Return (x, y) of the center of cell containing provided text 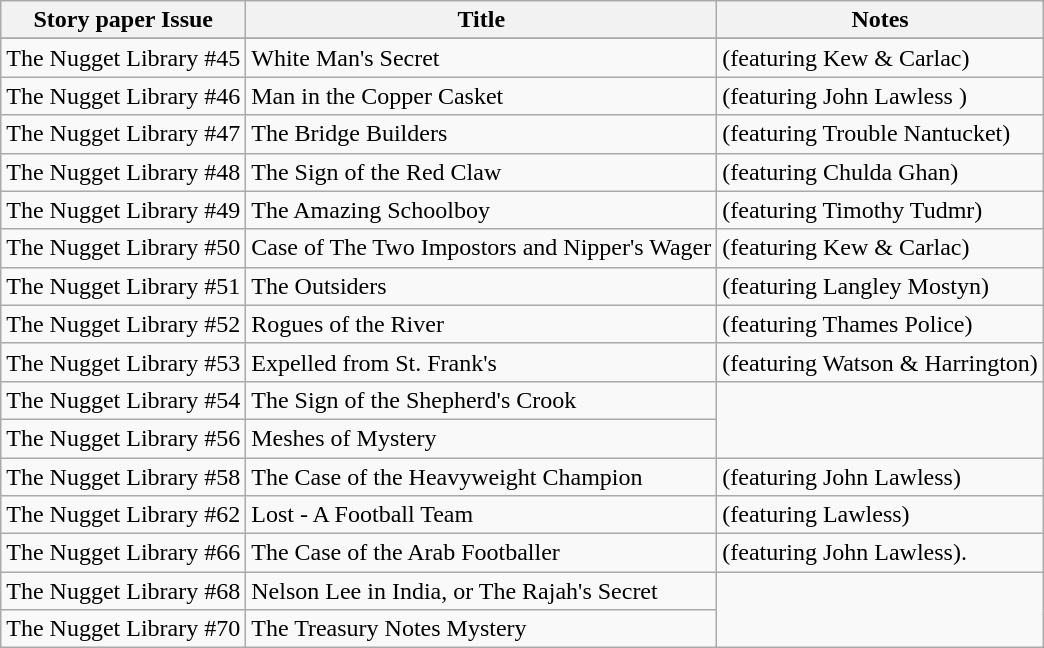
(featuring John Lawless ) (880, 96)
(featuring Trouble Nantucket) (880, 134)
The Case of the Heavyweight Champion (482, 477)
The Nugget Library #52 (124, 324)
(featuring Thames Police) (880, 324)
The Nugget Library #53 (124, 362)
The Nugget Library #58 (124, 477)
The Bridge Builders (482, 134)
The Nugget Library #56 (124, 438)
Rogues of the River (482, 324)
The Case of the Arab Footballer (482, 553)
Expelled from St. Frank's (482, 362)
Case of The Two Impostors and Nipper's Wager (482, 248)
Nelson Lee in India, or The Rajah's Secret (482, 591)
(featuring Chulda Ghan) (880, 172)
White Man's Secret (482, 58)
The Sign of the Red Claw (482, 172)
The Nugget Library #49 (124, 210)
(featuring Langley Mostyn) (880, 286)
The Nugget Library #54 (124, 400)
The Nugget Library #47 (124, 134)
The Treasury Notes Mystery (482, 629)
The Nugget Library #45 (124, 58)
The Amazing Schoolboy (482, 210)
(featuring Watson & Harrington) (880, 362)
The Nugget Library #46 (124, 96)
(featuring John Lawless) (880, 477)
The Nugget Library #68 (124, 591)
Title (482, 20)
The Outsiders (482, 286)
Story paper Issue (124, 20)
(featuring John Lawless). (880, 553)
The Sign of the Shepherd's Crook (482, 400)
Meshes of Mystery (482, 438)
The Nugget Library #62 (124, 515)
Notes (880, 20)
The Nugget Library #51 (124, 286)
The Nugget Library #70 (124, 629)
The Nugget Library #48 (124, 172)
(featuring Lawless) (880, 515)
Lost - A Football Team (482, 515)
(featuring Timothy Tudmr) (880, 210)
The Nugget Library #66 (124, 553)
The Nugget Library #50 (124, 248)
Man in the Copper Casket (482, 96)
